Find where the given text appears and provide that cell's center as (X, Y) coordinate. 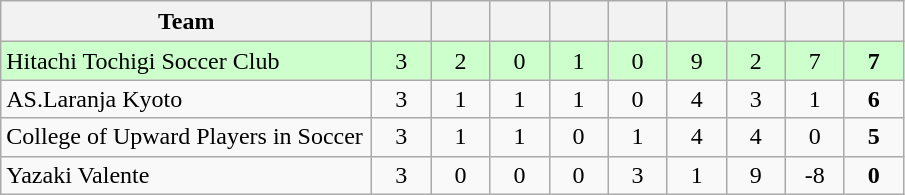
Hitachi Tochigi Soccer Club (186, 61)
-8 (814, 175)
College of Upward Players in Soccer (186, 137)
Team (186, 22)
5 (874, 137)
AS.Laranja Kyoto (186, 99)
6 (874, 99)
Yazaki Valente (186, 175)
